Scan for the cell matching the given text and deliver its [x, y] coordinate at center. 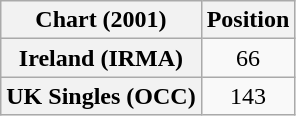
Position [248, 20]
UK Singles (OCC) [101, 96]
Chart (2001) [101, 20]
143 [248, 96]
66 [248, 58]
Ireland (IRMA) [101, 58]
